Identify which cell holds the provided text, then report its (x, y) central coordinate. 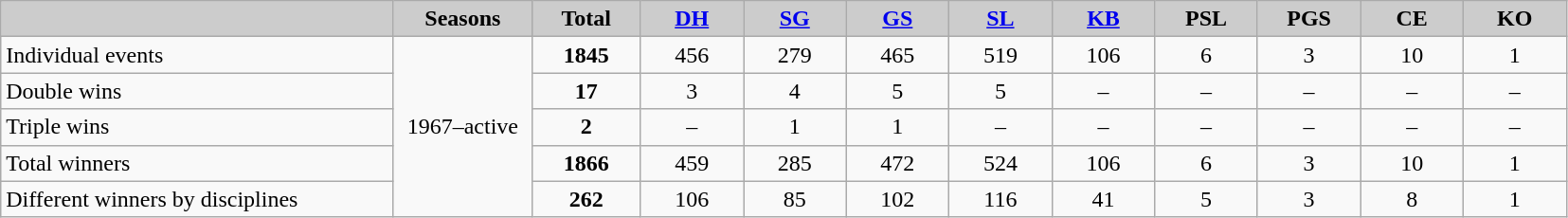
Seasons (462, 19)
17 (586, 91)
Different winners by disciplines (197, 199)
8 (1412, 199)
279 (794, 55)
Total winners (197, 163)
CE (1412, 19)
2 (586, 127)
472 (898, 163)
4 (794, 91)
PSL (1207, 19)
KB (1103, 19)
465 (898, 55)
41 (1103, 199)
262 (586, 199)
85 (794, 199)
PGS (1309, 19)
1967–active (462, 127)
285 (794, 163)
102 (898, 199)
Individual events (197, 55)
SL (1000, 19)
1866 (586, 163)
524 (1000, 163)
519 (1000, 55)
DH (692, 19)
SG (794, 19)
Total (586, 19)
KO (1514, 19)
116 (1000, 199)
1845 (586, 55)
Double wins (197, 91)
459 (692, 163)
GS (898, 19)
Triple wins (197, 127)
456 (692, 55)
